Return the (X, Y) coordinate for the center point of the cell that contains the specified text.  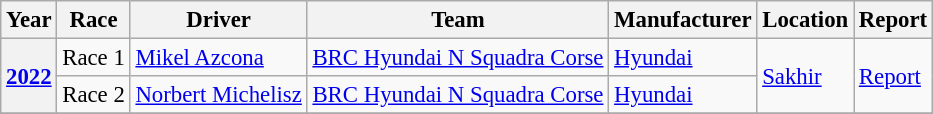
Norbert Michelisz (218, 95)
Location (806, 20)
Manufacturer (683, 20)
Sakhir (806, 76)
Race 1 (94, 58)
Mikel Azcona (218, 58)
Team (458, 20)
Race (94, 20)
Year (29, 20)
Driver (218, 20)
Race 2 (94, 95)
2022 (29, 76)
